Scan for the cell matching the given text and deliver its [x, y] coordinate at center. 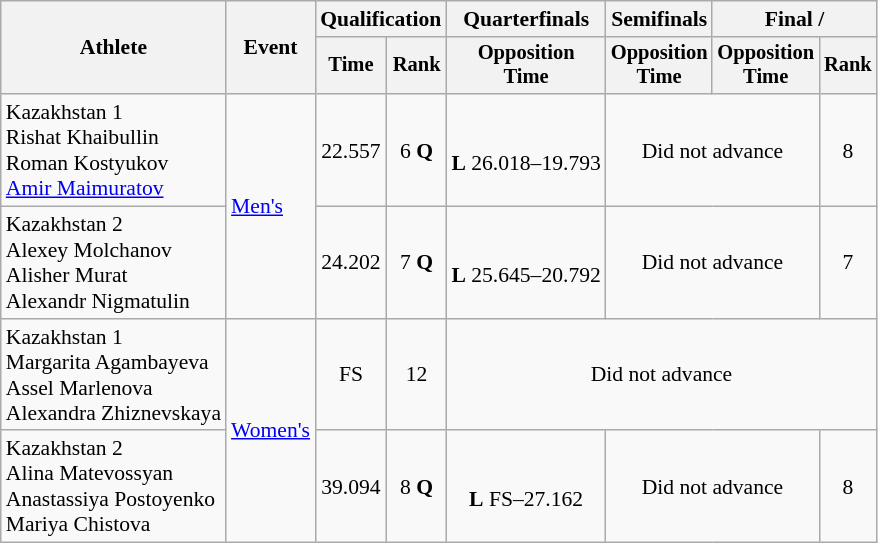
FS [351, 375]
Qualification [380, 19]
12 [417, 375]
Semifinals [660, 19]
Event [270, 48]
Final / [794, 19]
Kazakhstan 2Alina MatevossyanAnastassiya PostoyenkoMariya Chistova [114, 487]
L 26.018–19.793 [526, 150]
8 Q [417, 487]
Women's [270, 431]
7 Q [417, 263]
Kazakhstan 2Alexey MolchanovAlisher MuratAlexandr Nigmatulin [114, 263]
22.557 [351, 150]
39.094 [351, 487]
24.202 [351, 263]
L FS–27.162 [526, 487]
6 Q [417, 150]
Athlete [114, 48]
7 [848, 263]
Quarterfinals [526, 19]
Kazakhstan 1Rishat KhaibullinRoman KostyukovAmir Maimuratov [114, 150]
Kazakhstan 1Margarita AgambayevaAssel MarlenovaAlexandra Zhiznevskaya [114, 375]
Men's [270, 206]
Time [351, 66]
L 25.645–20.792 [526, 263]
